Scan for the cell matching the given text and deliver its (x, y) coordinate at center. 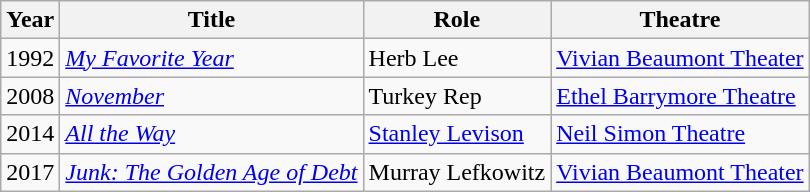
2008 (30, 96)
Theatre (680, 20)
Herb Lee (457, 58)
Stanley Levison (457, 134)
November (212, 96)
All the Way (212, 134)
My Favorite Year (212, 58)
Year (30, 20)
Title (212, 20)
Neil Simon Theatre (680, 134)
Murray Lefkowitz (457, 172)
Ethel Barrymore Theatre (680, 96)
Role (457, 20)
2017 (30, 172)
Junk: The Golden Age of Debt (212, 172)
2014 (30, 134)
1992 (30, 58)
Turkey Rep (457, 96)
